Identify which cell holds the provided text, then report its (x, y) central coordinate. 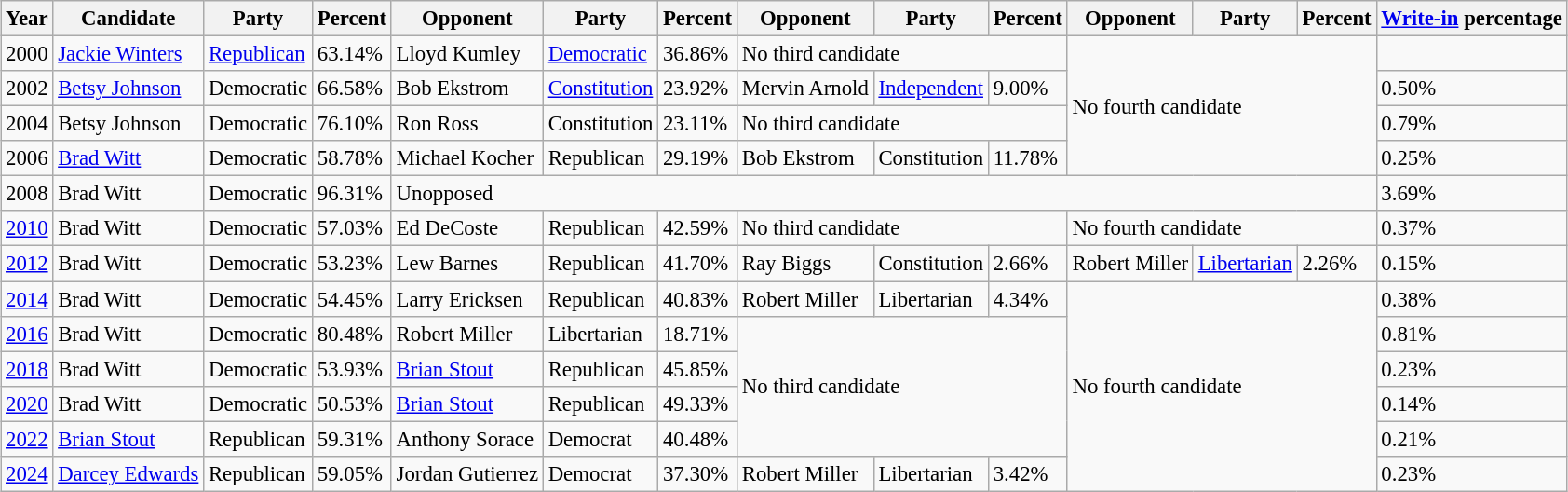
Darcey Edwards (128, 473)
2012 (27, 264)
57.03% (352, 228)
45.85% (698, 369)
29.19% (698, 158)
2000 (27, 53)
2.26% (1337, 264)
2008 (27, 194)
2.66% (1028, 264)
50.53% (352, 403)
4.34% (1028, 299)
36.86% (698, 53)
2006 (27, 158)
2010 (27, 228)
53.23% (352, 264)
96.31% (352, 194)
3.42% (1028, 473)
63.14% (352, 53)
59.31% (352, 439)
53.93% (352, 369)
Mervin Arnold (804, 89)
58.78% (352, 158)
59.05% (352, 473)
40.83% (698, 299)
37.30% (698, 473)
0.79% (1471, 124)
Ed DeCoste (467, 228)
11.78% (1028, 158)
Larry Ericksen (467, 299)
0.81% (1471, 334)
80.48% (352, 334)
Anthony Sorace (467, 439)
Year (27, 19)
2014 (27, 299)
0.50% (1471, 89)
76.10% (352, 124)
Jordan Gutierrez (467, 473)
2004 (27, 124)
2002 (27, 89)
Lloyd Kumley (467, 53)
2018 (27, 369)
0.21% (1471, 439)
41.70% (698, 264)
66.58% (352, 89)
0.25% (1471, 158)
Candidate (128, 19)
2022 (27, 439)
54.45% (352, 299)
Independent (931, 89)
Ray Biggs (804, 264)
2016 (27, 334)
40.48% (698, 439)
2020 (27, 403)
0.38% (1471, 299)
42.59% (698, 228)
49.33% (698, 403)
Unopposed (884, 194)
Ron Ross (467, 124)
0.37% (1471, 228)
0.15% (1471, 264)
2024 (27, 473)
Michael Kocher (467, 158)
Lew Barnes (467, 264)
Write-in percentage (1471, 19)
0.14% (1471, 403)
23.11% (698, 124)
Jackie Winters (128, 53)
3.69% (1471, 194)
23.92% (698, 89)
9.00% (1028, 89)
18.71% (698, 334)
